Determine the [X, Y] coordinate at the center of the cell enclosing the given text.  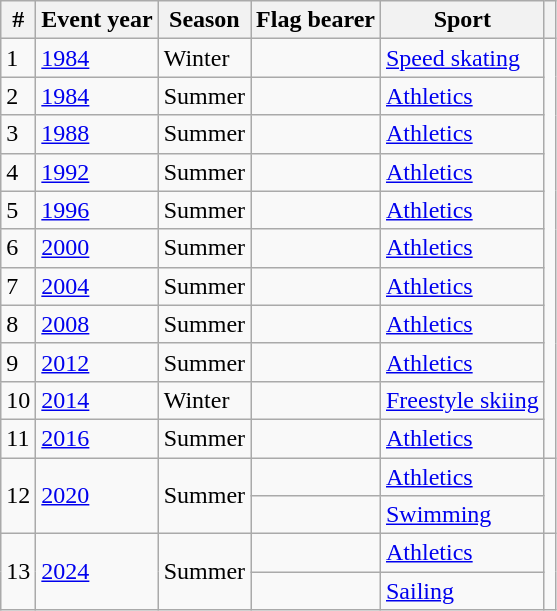
2024 [97, 572]
5 [18, 210]
7 [18, 286]
Sailing [462, 591]
Flag bearer [316, 20]
2 [18, 96]
1988 [97, 134]
2008 [97, 324]
13 [18, 572]
10 [18, 400]
6 [18, 248]
1996 [97, 210]
12 [18, 496]
Speed skating [462, 58]
2016 [97, 438]
4 [18, 172]
Season [204, 20]
Event year [97, 20]
11 [18, 438]
3 [18, 134]
1 [18, 58]
2020 [97, 496]
2014 [97, 400]
Swimming [462, 515]
2012 [97, 362]
Sport [462, 20]
# [18, 20]
1992 [97, 172]
Freestyle skiing [462, 400]
2004 [97, 286]
8 [18, 324]
2000 [97, 248]
9 [18, 362]
